Capture the cell that displays the provided text and extract its (X, Y) central coordinate. 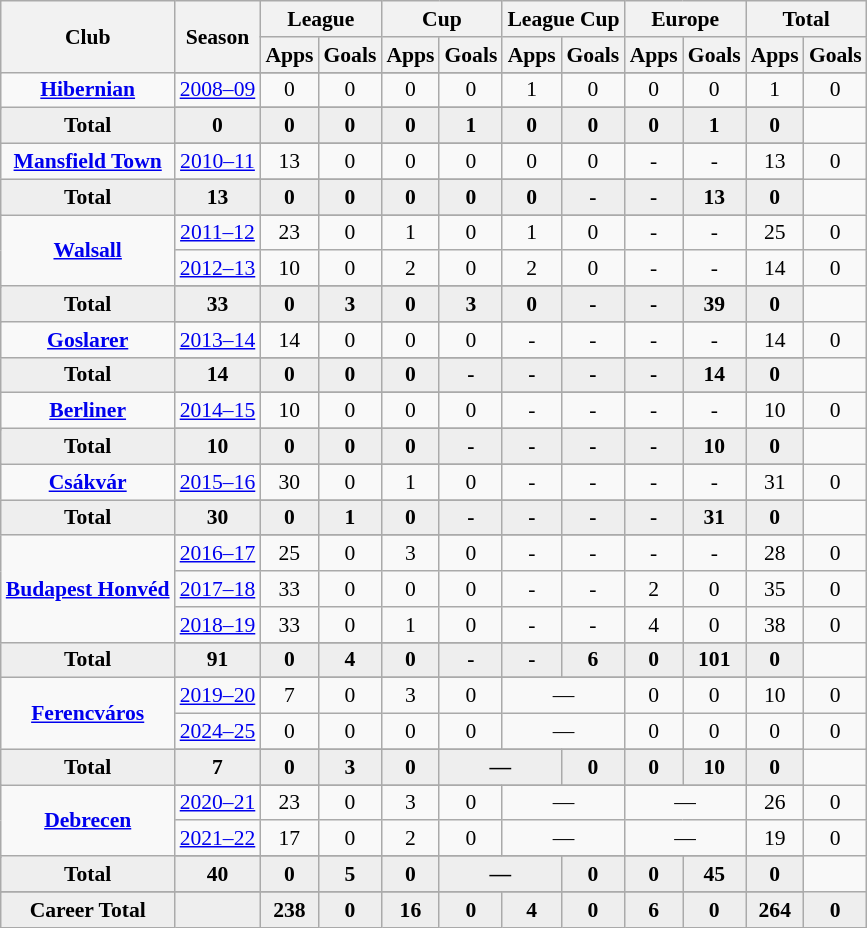
264 (775, 910)
40 (218, 874)
5 (350, 874)
91 (218, 660)
Debrecen (88, 820)
Berliner (88, 411)
2012–13 (218, 269)
Ferencváros (88, 714)
League (320, 19)
2017–18 (218, 589)
2024–25 (218, 732)
Career Total (88, 910)
2016–17 (218, 554)
2013–14 (218, 340)
2021–22 (218, 839)
16 (410, 910)
101 (714, 660)
238 (289, 910)
Walsall (88, 250)
35 (775, 589)
Budapest Honvéd (88, 590)
Season (218, 36)
17 (289, 839)
Goslarer (88, 340)
39 (714, 304)
45 (714, 874)
19 (775, 839)
2011–12 (218, 233)
Europe (686, 19)
Cup (442, 19)
Hibernian (88, 90)
2019–20 (218, 696)
38 (775, 625)
2010–11 (218, 162)
Csákvár (88, 482)
League Cup (563, 19)
28 (775, 554)
2015–16 (218, 482)
2008–09 (218, 90)
26 (775, 803)
2014–15 (218, 411)
2020–21 (218, 803)
Club (88, 36)
Mansfield Town (88, 162)
2018–19 (218, 625)
